Determine the [X, Y] coordinate at the center of the cell enclosing the given text.  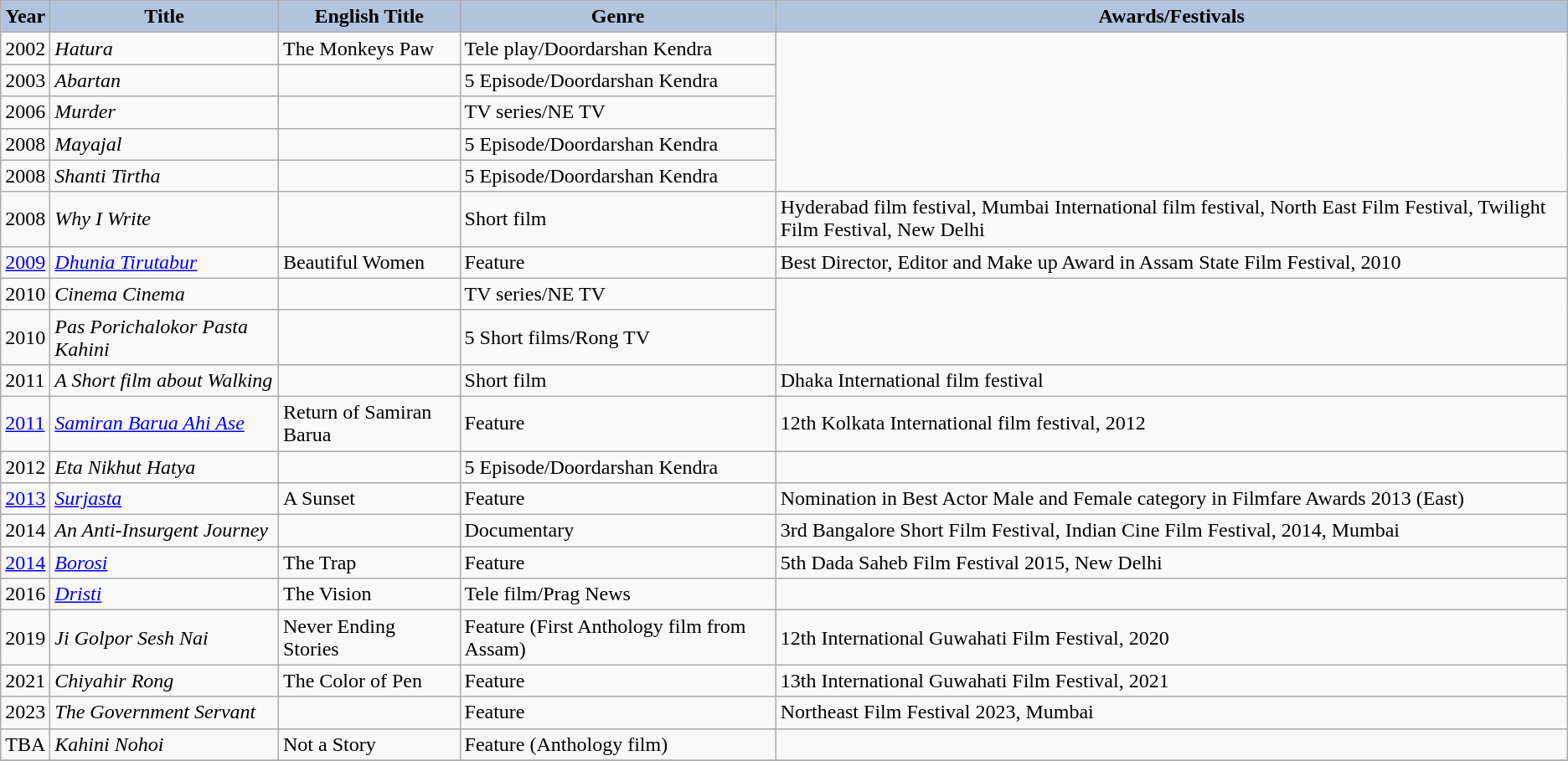
Dhunia Tirutabur [164, 262]
2012 [25, 466]
Documentary [618, 531]
Murder [164, 112]
Chiyahir Rong [164, 681]
Hyderabad film festival, Mumbai International film festival, North East Film Festival, Twilight Film Festival, New Delhi [1171, 219]
Hatura [164, 49]
2003 [25, 80]
Dristi [164, 594]
Eta Nikhut Hatya [164, 466]
5th Dada Saheb Film Festival 2015, New Delhi [1171, 563]
Title [164, 17]
Never Ending Stories [369, 638]
English Title [369, 17]
2006 [25, 112]
Northeast Film Festival 2023, Mumbai [1171, 712]
The Vision [369, 594]
Cinema Cinema [164, 294]
Not a Story [369, 744]
An Anti-Insurgent Journey [164, 531]
2019 [25, 638]
The Trap [369, 563]
Why I Write [164, 219]
Beautiful Women [369, 262]
2002 [25, 49]
The Monkeys Paw [369, 49]
Ji Golpor Sesh Nai [164, 638]
Tele play/Doordarshan Kendra [618, 49]
12th International Guwahati Film Festival, 2020 [1171, 638]
The Government Servant [164, 712]
Best Director, Editor and Make up Award in Assam State Film Festival, 2010 [1171, 262]
13th International Guwahati Film Festival, 2021 [1171, 681]
Abartan [164, 80]
5 Short films/Rong TV [618, 337]
Tele film/Prag News [618, 594]
Genre [618, 17]
Nomination in Best Actor Male and Female category in Filmfare Awards 2013 (East) [1171, 499]
Return of Samiran Barua [369, 424]
Kahini Nohoi [164, 744]
2016 [25, 594]
2023 [25, 712]
Dhaka International film festival [1171, 380]
Year [25, 17]
Pas Porichalokor Pasta Kahini [164, 337]
2009 [25, 262]
Borosi [164, 563]
Mayajal [164, 144]
A Short film about Walking [164, 380]
Feature (Anthology film) [618, 744]
3rd Bangalore Short Film Festival, Indian Cine Film Festival, 2014, Mumbai [1171, 531]
2013 [25, 499]
TBA [25, 744]
Feature (First Anthology film from Assam) [618, 638]
Shanti Tirtha [164, 176]
12th Kolkata International film festival, 2012 [1171, 424]
A Sunset [369, 499]
Awards/Festivals [1171, 17]
2021 [25, 681]
The Color of Pen [369, 681]
Samiran Barua Ahi Ase [164, 424]
Surjasta [164, 499]
